Return (X, Y) of the center of cell containing provided text 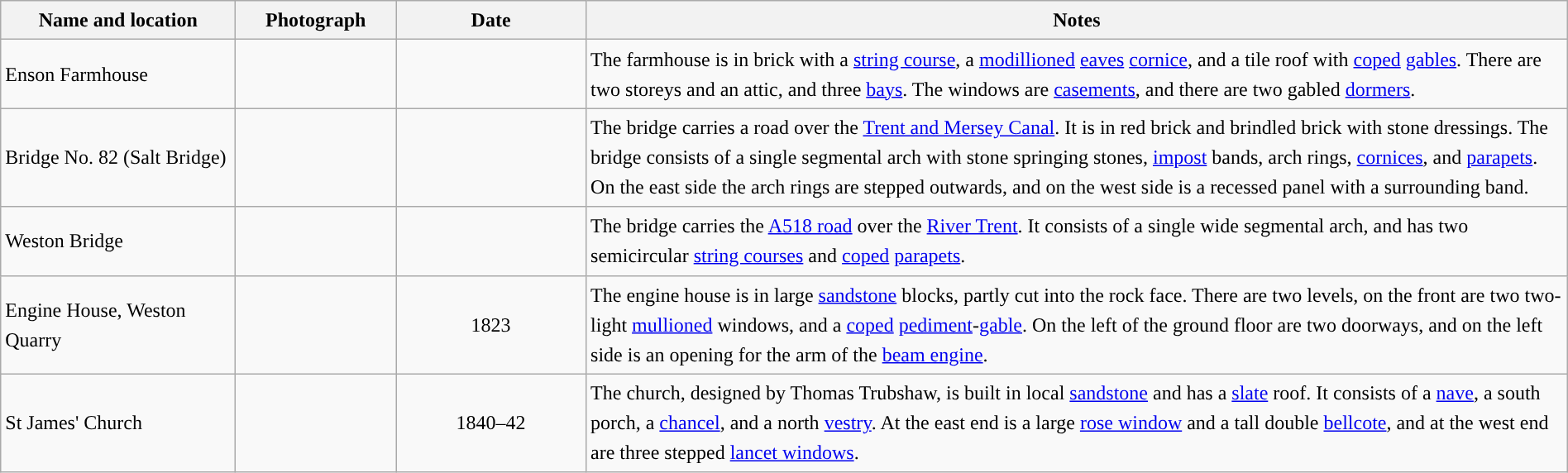
Enson Farmhouse (118, 74)
1840–42 (491, 423)
Notes (1077, 20)
Engine House, Weston Quarry (118, 324)
Photograph (316, 20)
St James' Church (118, 423)
Name and location (118, 20)
1823 (491, 324)
Date (491, 20)
Weston Bridge (118, 241)
Bridge No. 82 (Salt Bridge) (118, 157)
